Detect which cell encompasses the target text, then output its [x, y] center coordinate. 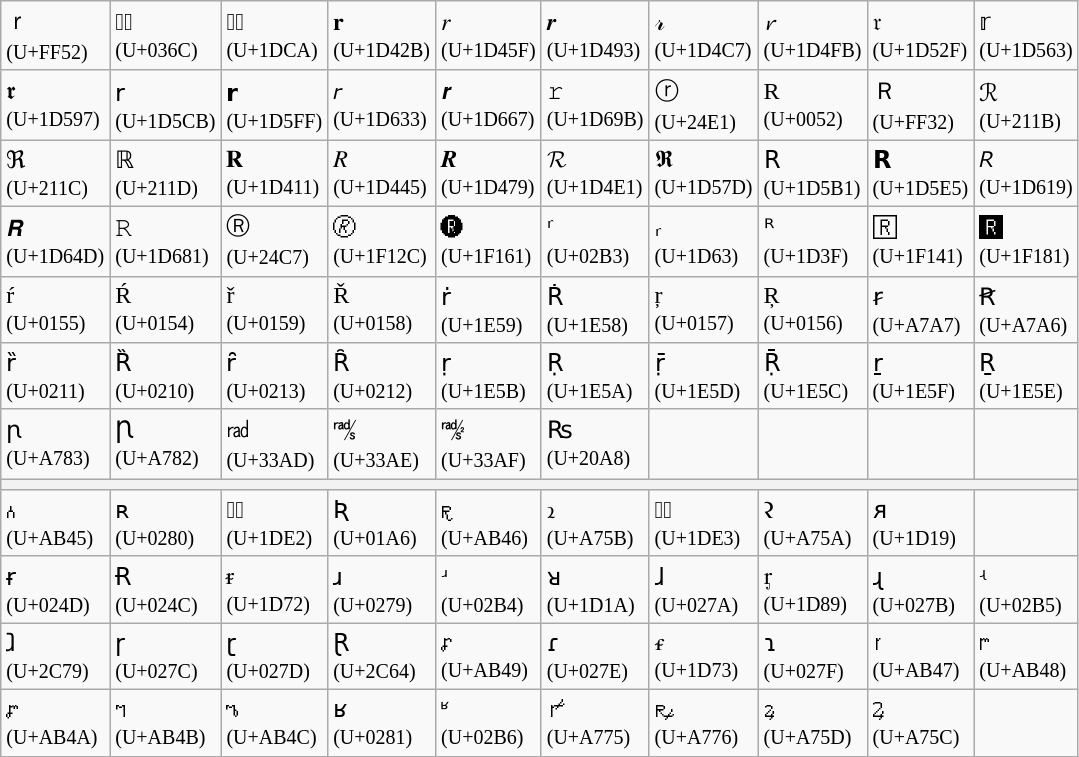
Ŕ (U+0154) [166, 310]
ꭊ (U+AB4A) [56, 722]
ȑ (U+0211) [56, 376]
𝗋 (U+1D5CB) [166, 105]
ꭇ (U+AB47) [920, 656]
Ř (U+0158) [382, 310]
ꝵ (U+A775) [595, 722]
Ŗ (U+0156) [812, 310]
Ɍ (U+024C) [166, 590]
𝖱 (U+1D5B1) [812, 174]
㎭ (U+33AD) [274, 444]
𝗿 (U+1D5FF) [274, 105]
ｒ (U+FF52) [56, 36]
ᴿ (U+1D3F) [812, 241]
ꞃ (U+A783) [56, 444]
ℛ (U+211B) [1026, 105]
ʳ (U+02B3) [595, 241]
ꝛ (U+A75B) [595, 524]
㎮ (U+33AE) [382, 444]
𝕣 (U+1D563) [1026, 36]
ʶ (U+02B6) [489, 722]
🆁 (U+1F181) [1026, 241]
ṝ (U+1E5D) [704, 376]
Ṟ (U+1E5E) [1026, 376]
ṛ (U+1E5B) [489, 376]
ᵳ (U+1D73) [704, 656]
𝐑 (U+1D411) [274, 174]
Ṙ (U+1E58) [595, 310]
ɻ (U+027B) [920, 590]
ꭅ (U+AB45) [56, 524]
𝓻 (U+1D4FB) [812, 36]
𝑅 (U+1D445) [382, 174]
ꝶ (U+A776) [704, 722]
𝗥 (U+1D5E5) [920, 174]
ʀ (U+0280) [166, 524]
ꭆ (U+AB46) [489, 524]
Ꝝ (U+A75C) [920, 722]
ŗ (U+0157) [704, 310]
ꞧ (U+A7A7) [920, 310]
ɾ (U+027E) [595, 656]
ᵲ (U+1D72) [274, 590]
ᴚ (U+1D1A) [595, 590]
ɽ (U+027D) [274, 656]
Ʀ (U+01A6) [382, 524]
ꭋ (U+AB4B) [166, 722]
ŕ (U+0155) [56, 310]
ɼ (U+027C) [166, 656]
₨ (U+20A8) [595, 444]
ℝ (U+211D) [166, 174]
Ȑ (U+0210) [166, 376]
ɿ (U+027F) [812, 656]
Ⓡ (U+24C7) [274, 241]
◌ͬ (U+036C) [166, 36]
ɍ (U+024D) [56, 590]
𝒓 (U+1D493) [595, 36]
ʁ (U+0281) [382, 722]
ᶉ (U+1D89) [812, 590]
𝙧 (U+1D667) [489, 105]
Ꝛ (U+A75A) [812, 524]
𝚛 (U+1D69B) [595, 105]
🅁 (U+1F141) [920, 241]
Ꞃ (U+A782) [166, 444]
𝘳 (U+1D633) [382, 105]
Ｒ (U+FF32) [920, 105]
ɺ (U+027A) [704, 590]
ɹ (U+0279) [382, 590]
ř (U+0159) [274, 310]
◌ᷢ (U+1DE2) [274, 524]
𝓡 (U+1D4E1) [595, 174]
Ȓ (U+0212) [382, 376]
R (U+0052) [812, 105]
ⓡ (U+24E1) [704, 105]
𝓇 (U+1D4C7) [704, 36]
◌ᷣ (U+1DE3) [704, 524]
𝖗 (U+1D597) [56, 105]
𝙍 (U+1D64D) [56, 241]
𝚁 (U+1D681) [166, 241]
Ṛ (U+1E5A) [595, 376]
𝕽 (U+1D57D) [704, 174]
◌᷊ (U+1DCA) [274, 36]
ṙ (U+1E59) [489, 310]
Ɽ (U+2C64) [382, 656]
Ꞧ (U+A7A6) [1026, 310]
ꝝ (U+A75D) [812, 722]
ᵣ (U+1D63) [704, 241]
㎯ (U+33AF) [489, 444]
𝐫 (U+1D42B) [382, 36]
𝑹 (U+1D479) [489, 174]
ᴙ (U+1D19) [920, 524]
Ṝ (U+1E5C) [812, 376]
ꭌ (U+AB4C) [274, 722]
𝘙 (U+1D619) [1026, 174]
ʴ (U+02B4) [489, 590]
ṟ (U+1E5F) [920, 376]
ⱹ (U+2C79) [56, 656]
🅡 (U+1F161) [489, 241]
ʵ (U+02B5) [1026, 590]
ȓ (U+0213) [274, 376]
𝔯 (U+1D52F) [920, 36]
ꭈ (U+AB48) [1026, 656]
🄬 (U+1F12C) [382, 241]
ℜ (U+211C) [56, 174]
𝑟 (U+1D45F) [489, 36]
ꭉ (U+AB49) [489, 656]
